Identify which cell holds the provided text, then report its (x, y) central coordinate. 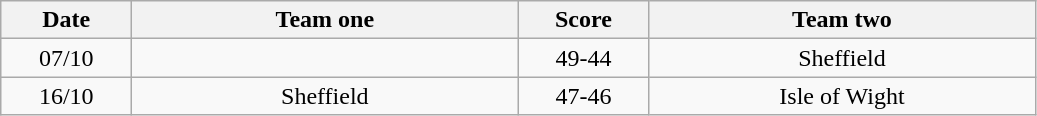
Team one (325, 20)
07/10 (66, 58)
Team two (842, 20)
16/10 (66, 96)
47-46 (584, 96)
Score (584, 20)
Date (66, 20)
49-44 (584, 58)
Isle of Wight (842, 96)
